From the cell containing the given text, extract its center point as [x, y] coordinate. 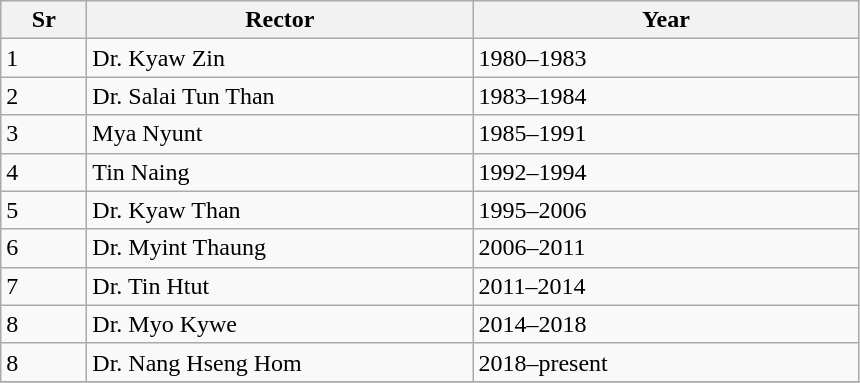
1980–1983 [666, 58]
2006–2011 [666, 248]
2018–present [666, 362]
1995–2006 [666, 210]
1 [44, 58]
Dr. Kyaw Than [280, 210]
1983–1984 [666, 96]
Dr. Tin Htut [280, 286]
3 [44, 134]
Tin Naing [280, 172]
6 [44, 248]
Dr. Salai Tun Than [280, 96]
Dr. Kyaw Zin [280, 58]
2 [44, 96]
Dr. Myo Kywe [280, 324]
2011–2014 [666, 286]
1985–1991 [666, 134]
7 [44, 286]
2014–2018 [666, 324]
Sr [44, 20]
1992–1994 [666, 172]
Dr. Myint Thaung [280, 248]
Rector [280, 20]
5 [44, 210]
Dr. Nang Hseng Hom [280, 362]
4 [44, 172]
Mya Nyunt [280, 134]
Year [666, 20]
